Detect which cell encompasses the target text, then output its (X, Y) center coordinate. 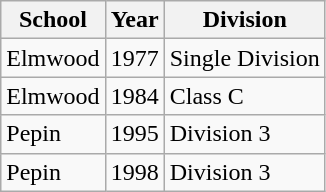
Class C (244, 96)
1998 (134, 172)
School (53, 20)
1984 (134, 96)
Division (244, 20)
Single Division (244, 58)
1977 (134, 58)
Year (134, 20)
1995 (134, 134)
